Scan for the cell matching the given text and deliver its (X, Y) coordinate at center. 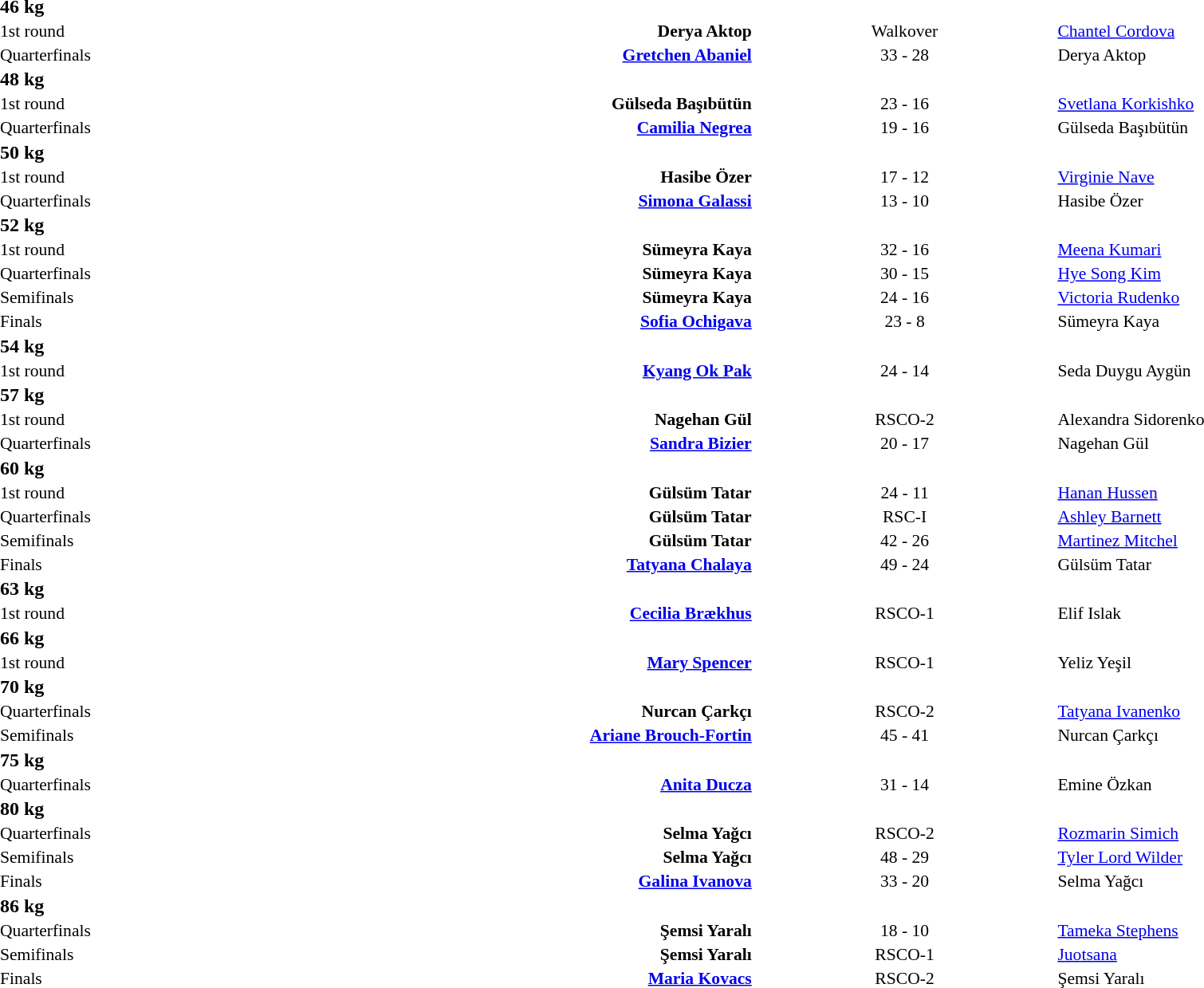
23 - 16 (905, 104)
RSC-I (905, 517)
33 - 28 (905, 54)
48 - 29 (905, 857)
Nurcan Çarkçı (528, 711)
30 - 15 (905, 274)
Nagehan Gül (528, 419)
Simona Galassi (528, 201)
49 - 24 (905, 565)
19 - 16 (905, 128)
31 - 14 (905, 785)
20 - 17 (905, 443)
42 - 26 (905, 541)
Gretchen Abaniel (528, 54)
32 - 16 (905, 250)
Hasibe Özer (528, 177)
Camilia Negrea (528, 128)
Mary Spencer (528, 662)
23 - 8 (905, 321)
13 - 10 (905, 201)
Galina Ivanova (528, 881)
Tatyana Chalaya (528, 565)
Kyang Ok Pak (528, 370)
24 - 16 (905, 297)
24 - 14 (905, 370)
Derya Aktop (528, 30)
Ariane Brouch-Fortin (528, 735)
33 - 20 (905, 881)
Sandra Bizier (528, 443)
Cecilia Brækhus (528, 613)
45 - 41 (905, 735)
17 - 12 (905, 177)
Sofia Ochigava (528, 321)
Walkover (905, 30)
18 - 10 (905, 930)
Gülseda Başıbütün (528, 104)
Anita Ducza (528, 785)
24 - 11 (905, 493)
